Return [X, Y] of the center of cell containing provided text 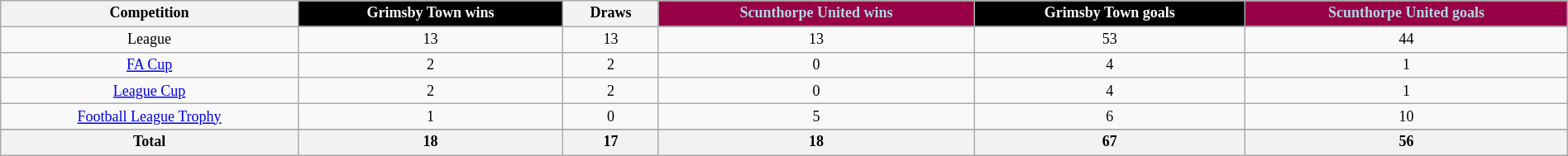
67 [1110, 142]
Scunthorpe United wins [815, 13]
5 [815, 116]
Draws [611, 13]
League Cup [150, 91]
Grimsby Town goals [1110, 13]
6 [1110, 116]
56 [1406, 142]
Football League Trophy [150, 116]
44 [1406, 40]
Competition [150, 13]
17 [611, 142]
Grimsby Town wins [430, 13]
Total [150, 142]
53 [1110, 40]
Scunthorpe United goals [1406, 13]
10 [1406, 116]
FA Cup [150, 64]
League [150, 40]
